For the text-containing cell, return its midpoint in (X, Y) coordinate format. 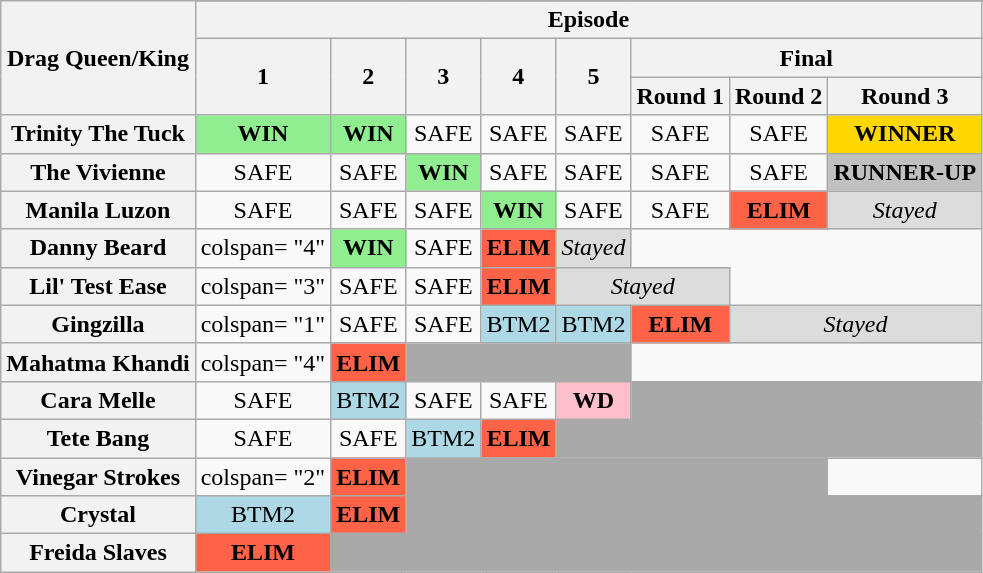
3 (444, 77)
RUNNER-UP (905, 172)
WINNER (905, 134)
Round 3 (905, 96)
WD (594, 400)
Danny Beard (98, 248)
Round 2 (778, 96)
1 (263, 77)
colspan= "3" (263, 286)
Final (806, 58)
Trinity The Tuck (98, 134)
Vinegar Strokes (98, 477)
Tete Bang (98, 438)
2 (368, 77)
4 (518, 77)
colspan= "1" (263, 324)
Freida Slaves (98, 553)
colspan= "2" (263, 477)
Round 1 (680, 96)
Gingzilla (98, 324)
5 (594, 77)
Manila Luzon (98, 210)
Episode (588, 20)
Crystal (98, 515)
Lil' Test Ease (98, 286)
Mahatma Khandi (98, 362)
Cara Melle (98, 400)
The Vivienne (98, 172)
Drag Queen/King (98, 58)
